Extract the (x, y) coordinate from the center of the cell holding the provided text.  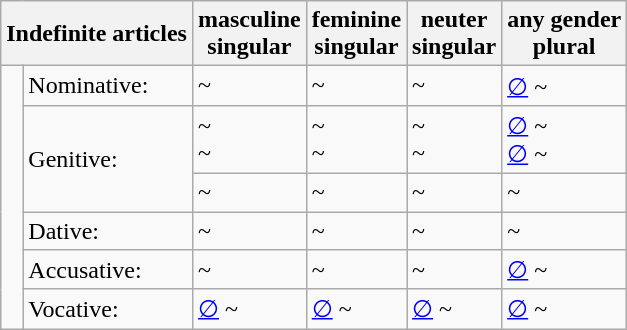
any genderplural (564, 34)
Genitive: (108, 158)
Dative: (108, 231)
Accusative: (108, 270)
Vocative: (108, 309)
masculinesingular (249, 34)
∅ ~ ∅ ~ (564, 139)
Indefinite articles (97, 34)
Nominative: (108, 86)
femininesingular (356, 34)
neutersingular (454, 34)
